Extract the (x, y) coordinate from the center of the cell holding the provided text.  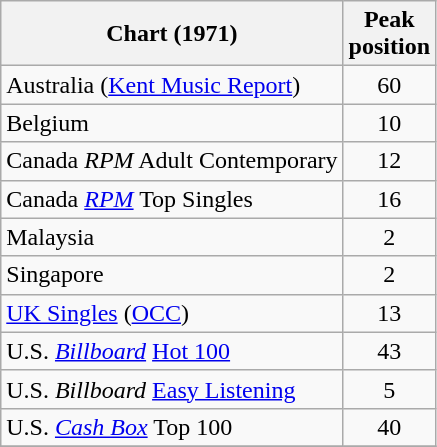
Peakposition (389, 34)
Canada RPM Adult Contemporary (172, 161)
Belgium (172, 123)
16 (389, 199)
Australia (Kent Music Report) (172, 85)
Malaysia (172, 237)
13 (389, 313)
5 (389, 389)
UK Singles (OCC) (172, 313)
U.S. Cash Box Top 100 (172, 427)
10 (389, 123)
43 (389, 351)
40 (389, 427)
Singapore (172, 275)
U.S. Billboard Hot 100 (172, 351)
Chart (1971) (172, 34)
60 (389, 85)
12 (389, 161)
U.S. Billboard Easy Listening (172, 389)
Canada RPM Top Singles (172, 199)
